Return [x, y] of the center of cell containing provided text 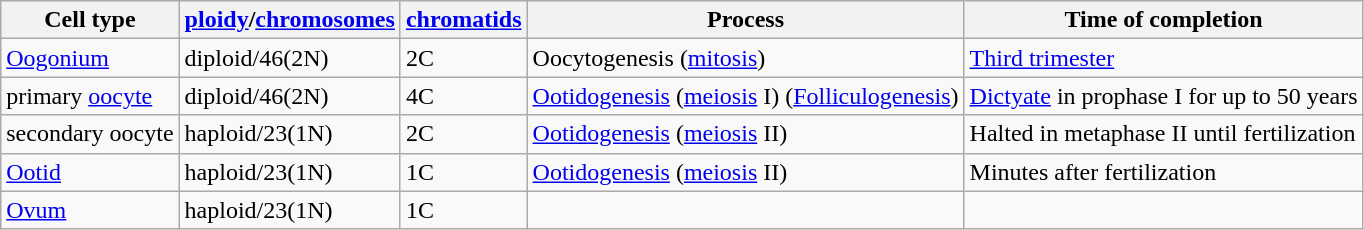
Ootidogenesis (meiosis I) (Folliculogenesis) [746, 96]
Halted in metaphase II until fertilization [1164, 134]
Oogonium [90, 58]
primary oocyte [90, 96]
Ovum [90, 210]
4C [464, 96]
Oocytogenesis (mitosis) [746, 58]
ploidy/chromosomes [290, 20]
Third trimester [1164, 58]
Process [746, 20]
chromatids [464, 20]
Dictyate in prophase I for up to 50 years [1164, 96]
Ootid [90, 172]
Time of completion [1164, 20]
secondary oocyte [90, 134]
Cell type [90, 20]
Minutes after fertilization [1164, 172]
